Output the [X, Y] coordinate of the center of the cell containing the given text.  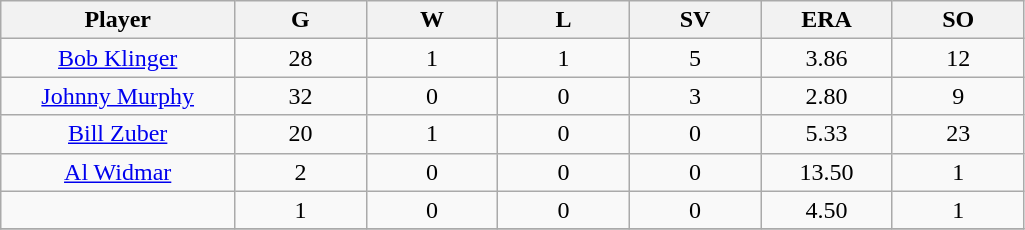
13.50 [827, 172]
Al Widmar [118, 172]
Bill Zuber [118, 134]
32 [301, 96]
4.50 [827, 210]
5 [695, 58]
9 [958, 96]
Bob Klinger [118, 58]
Johnny Murphy [118, 96]
3 [695, 96]
Player [118, 20]
2 [301, 172]
20 [301, 134]
W [432, 20]
SV [695, 20]
2.80 [827, 96]
3.86 [827, 58]
5.33 [827, 134]
23 [958, 134]
12 [958, 58]
28 [301, 58]
ERA [827, 20]
L [564, 20]
G [301, 20]
SO [958, 20]
